Extract the (X, Y) coordinate from the center of the cell holding the provided text.  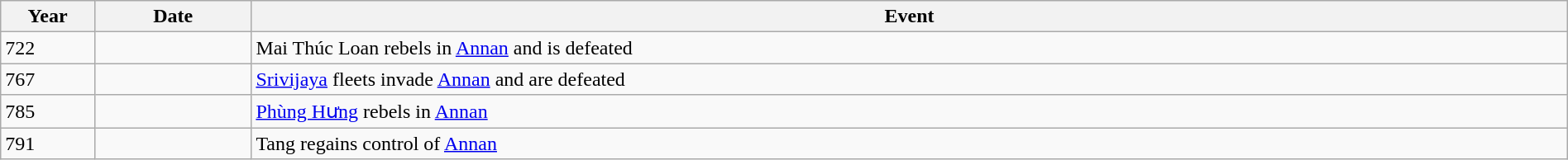
Phùng Hưng rebels in Annan (910, 111)
Event (910, 16)
Date (172, 16)
722 (48, 48)
767 (48, 79)
785 (48, 111)
Tang regains control of Annan (910, 143)
791 (48, 143)
Srivijaya fleets invade Annan and are defeated (910, 79)
Year (48, 16)
Mai Thúc Loan rebels in Annan and is defeated (910, 48)
